Capture the cell that displays the provided text and extract its [x, y] central coordinate. 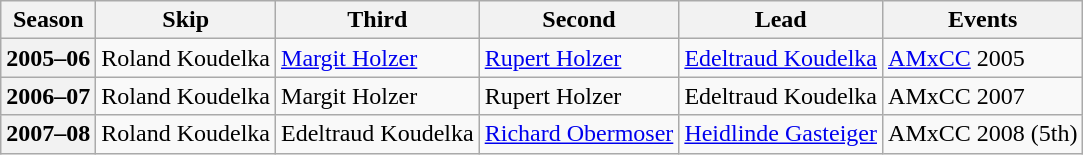
Richard Obermoser [579, 134]
AMxCC 2007 [983, 96]
AMxCC 2005 [983, 58]
2006–07 [48, 96]
AMxCC 2008 (5th) [983, 134]
Lead [781, 20]
Second [579, 20]
Heidlinde Gasteiger [781, 134]
Events [983, 20]
Third [378, 20]
2007–08 [48, 134]
Season [48, 20]
Skip [186, 20]
2005–06 [48, 58]
